Locate the cell with the specified text and output its [x, y] center coordinate. 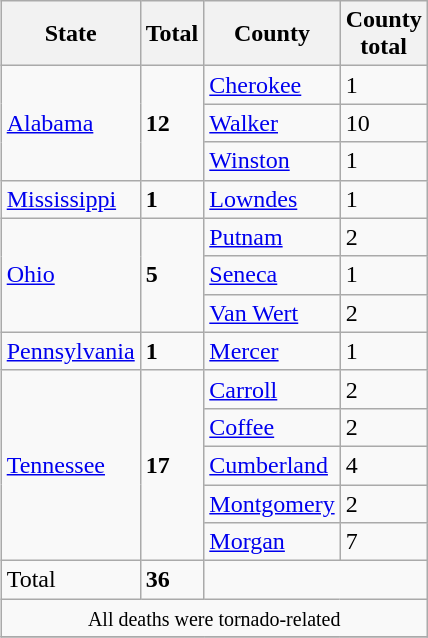
State [70, 34]
Van Wert [272, 313]
Pennsylvania [70, 351]
36 [172, 580]
County [272, 34]
Cherokee [272, 85]
Ohio [70, 275]
12 [172, 123]
Morgan [272, 542]
5 [172, 275]
Walker [272, 123]
10 [384, 123]
Countytotal [384, 34]
Winston [272, 161]
Montgomery [272, 503]
Putnam [272, 237]
17 [172, 465]
Alabama [70, 123]
7 [384, 542]
Mississippi [70, 199]
Seneca [272, 275]
Coffee [272, 427]
Cumberland [272, 465]
Carroll [272, 389]
Mercer [272, 351]
4 [384, 465]
Tennessee [70, 465]
All deaths were tornado-related [214, 618]
Lowndes [272, 199]
